Pinpoint the cell where the given text exists, returning its [X, Y] midpoint coordinate. 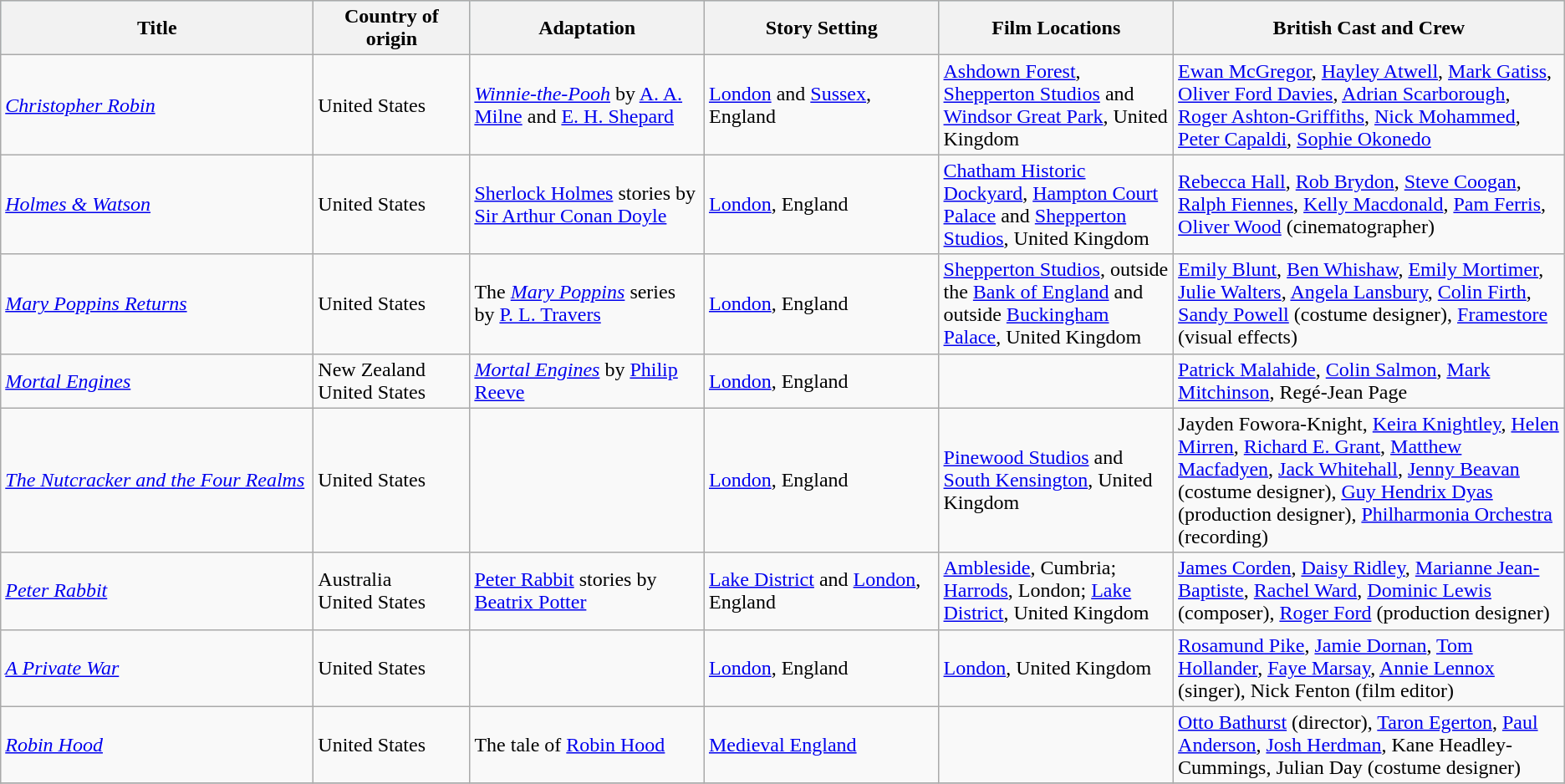
Holmes & Watson [157, 204]
Shepperton Studios, outside the Bank of England and outside Buckingham Palace, United Kingdom [1057, 304]
The tale of Robin Hood [587, 745]
Ambleside, Cumbria; Harrods, London; Lake District, United Kingdom [1057, 591]
Rebecca Hall, Rob Brydon, Steve Coogan, Ralph Fiennes, Kelly Macdonald, Pam Ferris, Oliver Wood (cinematographer) [1369, 204]
Christopher Robin [157, 105]
London, United Kingdom [1057, 668]
London and Sussex, England [821, 105]
Lake District and London, England [821, 591]
Medieval England [821, 745]
Sherlock Holmes stories by Sir Arthur Conan Doyle [587, 204]
The Mary Poppins series by P. L. Travers [587, 304]
Peter Rabbit [157, 591]
Ashdown Forest, Shepperton Studios and Windsor Great Park, United Kingdom [1057, 105]
Rosamund Pike, Jamie Dornan, Tom Hollander, Faye Marsay, Annie Lennox (singer), Nick Fenton (film editor) [1369, 668]
New ZealandUnited States [391, 381]
Winnie-the-Pooh by A. A. Milne and E. H. Shepard [587, 105]
Mortal Engines by Philip Reeve [587, 381]
Otto Bathurst (director), Taron Egerton, Paul Anderson, Josh Herdman, Kane Headley-Cummings, Julian Day (costume designer) [1369, 745]
Robin Hood [157, 745]
James Corden, Daisy Ridley, Marianne Jean-Baptiste, Rachel Ward, Dominic Lewis (composer), Roger Ford (production designer) [1369, 591]
Film Locations [1057, 28]
The Nutcracker and the Four Realms [157, 480]
Chatham Historic Dockyard, Hampton Court Palace and Shepperton Studios, United Kingdom [1057, 204]
British Cast and Crew [1369, 28]
Country of origin [391, 28]
Pinewood Studios and South Kensington, United Kingdom [1057, 480]
AustraliaUnited States [391, 591]
Mary Poppins Returns [157, 304]
Title [157, 28]
Patrick Malahide, Colin Salmon, Mark Mitchinson, Regé-Jean Page [1369, 381]
Emily Blunt, Ben Whishaw, Emily Mortimer, Julie Walters, Angela Lansbury, Colin Firth, Sandy Powell (costume designer), Framestore (visual effects) [1369, 304]
Adaptation [587, 28]
A Private War [157, 668]
Story Setting [821, 28]
Peter Rabbit stories by Beatrix Potter [587, 591]
Mortal Engines [157, 381]
